Pinpoint the cell where the given text exists, returning its [X, Y] midpoint coordinate. 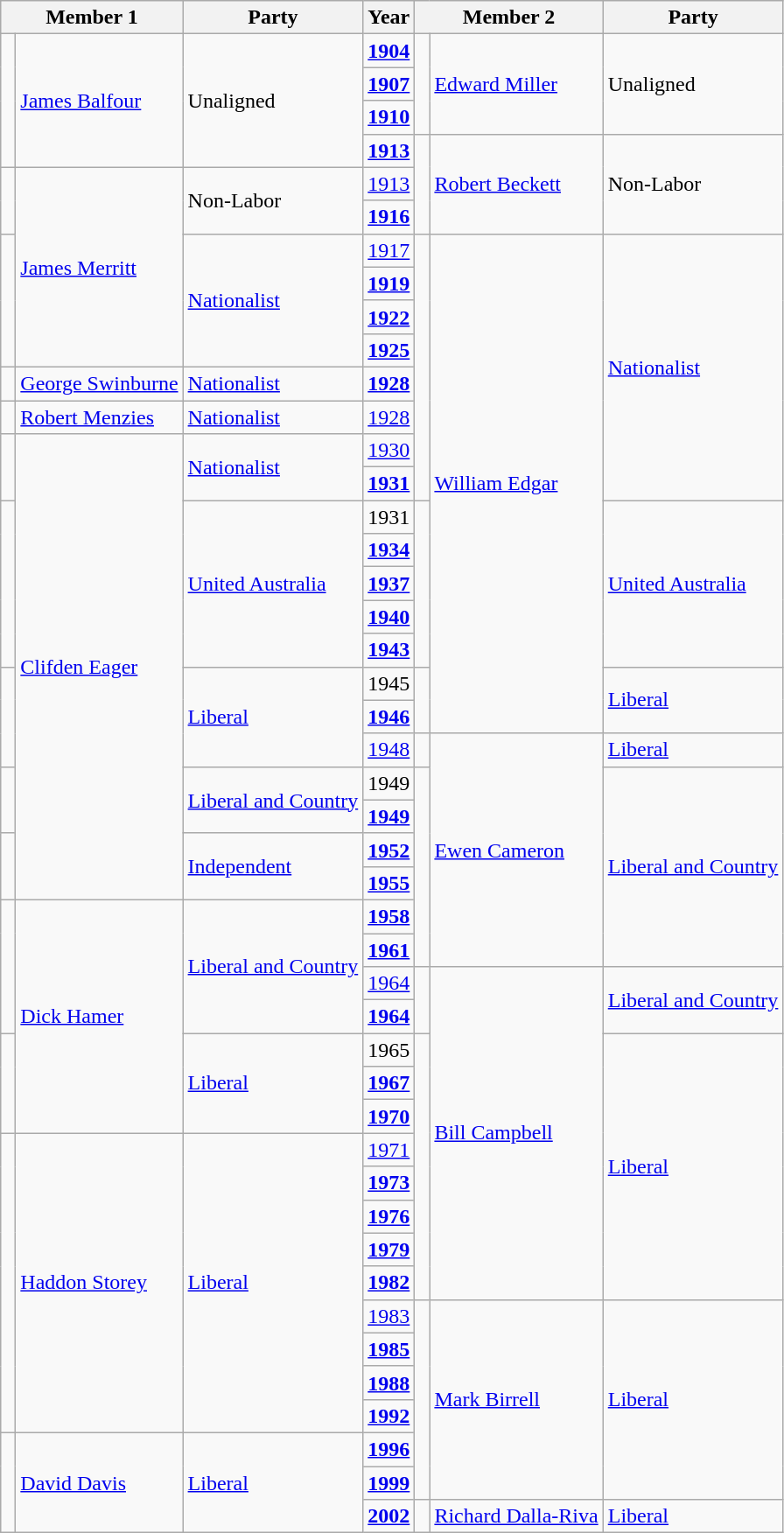
1961 [388, 949]
1976 [388, 1216]
1940 [388, 617]
Mark Birrell [516, 1399]
George Swinburne [100, 383]
Member 1 [92, 17]
Richard Dalla-Riva [516, 1516]
Edward Miller [516, 84]
James Merritt [100, 267]
1930 [388, 451]
Ewen Cameron [516, 850]
1948 [388, 750]
1943 [388, 650]
1973 [388, 1183]
1999 [388, 1483]
1922 [388, 317]
1985 [388, 1349]
Haddon Storey [100, 1283]
1965 [388, 1050]
Clifden Eager [100, 667]
Independent [273, 866]
1910 [388, 117]
Member 2 [509, 17]
1992 [388, 1416]
1919 [388, 283]
1945 [388, 683]
Year [388, 17]
1983 [388, 1316]
1988 [388, 1382]
1955 [388, 883]
Robert Menzies [100, 417]
2002 [388, 1516]
1904 [388, 51]
1946 [388, 717]
1916 [388, 217]
1982 [388, 1283]
David Davis [100, 1482]
Robert Beckett [516, 184]
1917 [388, 250]
William Edgar [516, 483]
1934 [388, 550]
1971 [388, 1150]
1958 [388, 916]
Dick Hamer [100, 1016]
1937 [388, 584]
1970 [388, 1116]
1907 [388, 84]
James Balfour [100, 101]
1979 [388, 1249]
1967 [388, 1083]
1925 [388, 350]
1952 [388, 850]
1996 [388, 1449]
Bill Campbell [516, 1134]
